For the text-containing cell, return its midpoint in (x, y) coordinate format. 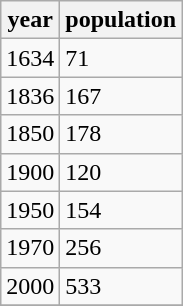
1634 (30, 58)
1950 (30, 210)
256 (121, 248)
1850 (30, 134)
120 (121, 172)
year (30, 20)
178 (121, 134)
154 (121, 210)
71 (121, 58)
2000 (30, 286)
population (121, 20)
1970 (30, 248)
1900 (30, 172)
533 (121, 286)
167 (121, 96)
1836 (30, 96)
